Scan for the cell matching the given text and deliver its [x, y] coordinate at center. 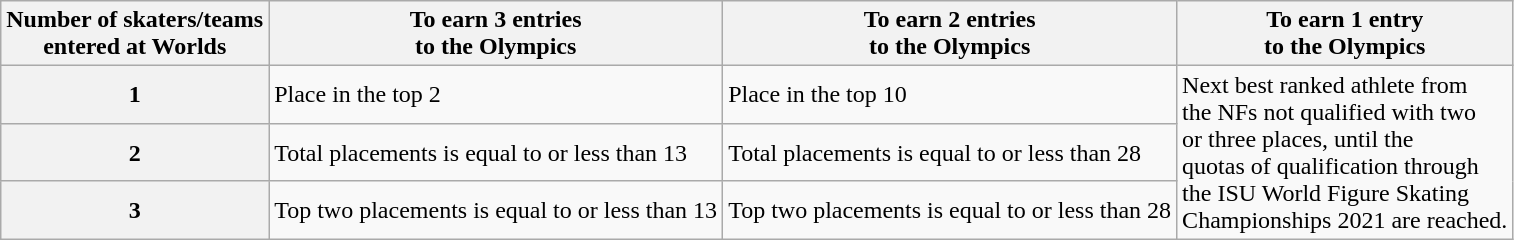
To earn 1 entry to the Olympics [1345, 34]
To earn 2 entries to the Olympics [950, 34]
To earn 3 entries to the Olympics [496, 34]
Number of skaters/teams entered at Worlds [135, 34]
Top two placements is equal to or less than 28 [950, 210]
3 [135, 210]
1 [135, 95]
Total placements is equal to or less than 28 [950, 152]
Top two placements is equal to or less than 13 [496, 210]
Place in the top 2 [496, 95]
Place in the top 10 [950, 95]
2 [135, 152]
Total placements is equal to or less than 13 [496, 152]
